Locate the cell with the specified text and output its [X, Y] center coordinate. 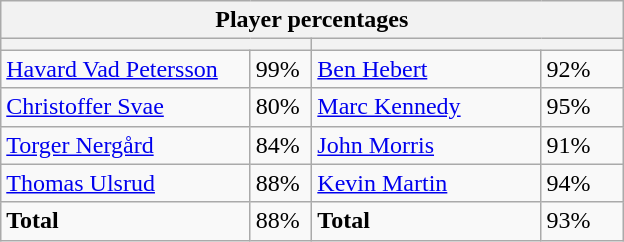
Havard Vad Petersson [126, 69]
John Morris [426, 145]
93% [582, 221]
80% [281, 107]
84% [281, 145]
Torger Nergård [126, 145]
94% [582, 183]
Christoffer Svae [126, 107]
Kevin Martin [426, 183]
Marc Kennedy [426, 107]
Ben Hebert [426, 69]
91% [582, 145]
Player percentages [312, 20]
92% [582, 69]
99% [281, 69]
95% [582, 107]
Thomas Ulsrud [126, 183]
